For the text-containing cell, return its midpoint in [x, y] coordinate format. 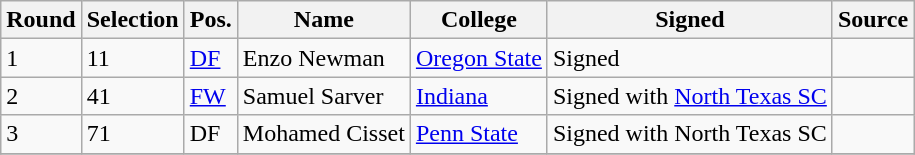
Pos. [210, 20]
Enzo Newman [324, 58]
Round [41, 20]
Samuel Sarver [324, 96]
Penn State [478, 134]
Name [324, 20]
3 [41, 134]
2 [41, 96]
Oregon State [478, 58]
41 [132, 96]
11 [132, 58]
Source [872, 20]
FW [210, 96]
College [478, 20]
Mohamed Cisset [324, 134]
Indiana [478, 96]
1 [41, 58]
Selection [132, 20]
71 [132, 134]
